Detect which cell encompasses the target text, then output its [X, Y] center coordinate. 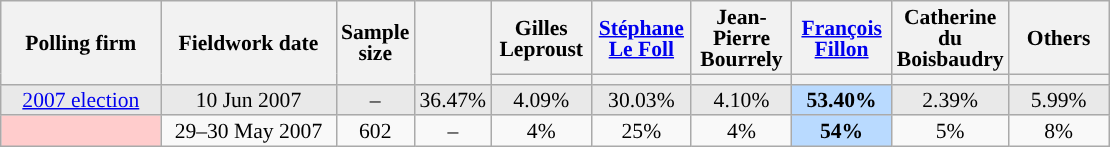
30.03% [641, 100]
54% [842, 132]
Stéphane Le Foll [641, 38]
Others [1059, 38]
François Fillon [842, 38]
36.47% [452, 100]
5% [950, 132]
Catherine du Boisbaudry [950, 38]
602 [375, 132]
2007 election [81, 100]
Fieldwork date [248, 42]
Samplesize [375, 42]
29–30 May 2007 [248, 132]
10 Jun 2007 [248, 100]
8% [1059, 132]
53.40% [842, 100]
25% [641, 132]
Jean-Pierre Bourrely [741, 38]
4.10% [741, 100]
5.99% [1059, 100]
Polling firm [81, 42]
Gilles Leproust [541, 38]
2.39% [950, 100]
4.09% [541, 100]
